Extract the [x, y] coordinate from the center of the cell holding the provided text.  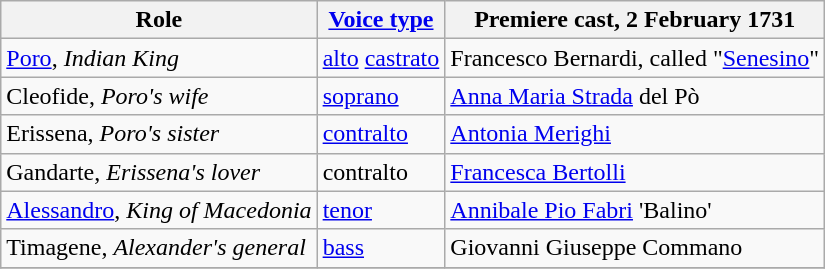
Francesco Bernardi, called "Senesino" [635, 58]
Antonia Merighi [635, 134]
Premiere cast, 2 February 1731 [635, 20]
Erissena, Poro's sister [159, 134]
Giovanni Giuseppe Commano [635, 248]
Timagene, Alexander's general [159, 248]
Voice type [381, 20]
tenor [381, 210]
alto castrato [381, 58]
Poro, Indian King [159, 58]
bass [381, 248]
Gandarte, Erissena's lover [159, 172]
Cleofide, Poro's wife [159, 96]
Anna Maria Strada del Pò [635, 96]
soprano [381, 96]
Role [159, 20]
Francesca Bertolli [635, 172]
Annibale Pio Fabri 'Balino' [635, 210]
Alessandro, King of Macedonia [159, 210]
